For the text-containing cell, return its midpoint in (X, Y) coordinate format. 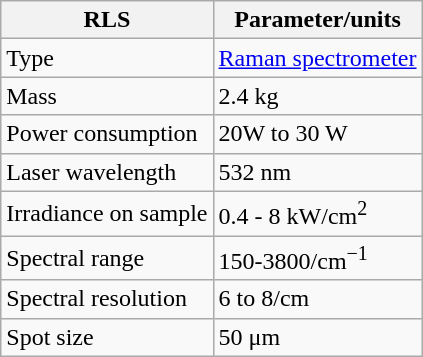
50 μm (318, 337)
2.4 kg (318, 96)
532 nm (318, 172)
RLS (107, 20)
0.4 - 8 kW/cm2 (318, 214)
Raman spectrometer (318, 58)
Mass (107, 96)
Parameter/units (318, 20)
Power consumption (107, 134)
Spot size (107, 337)
Spectral resolution (107, 299)
Irradiance on sample (107, 214)
150-3800/cm−1 (318, 258)
Type (107, 58)
Spectral range (107, 258)
20W to 30 W (318, 134)
Laser wavelength (107, 172)
6 to 8/cm (318, 299)
